Return (x, y) of the center of cell containing provided text 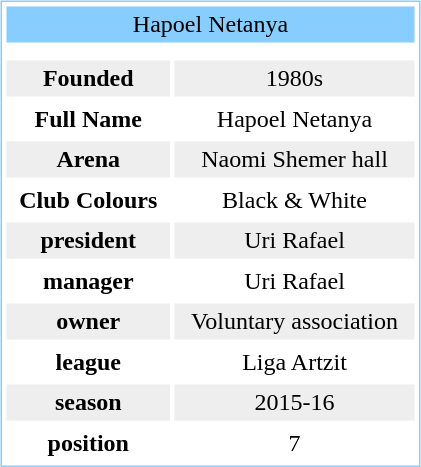
position (88, 443)
Arena (88, 160)
7 (294, 443)
season (88, 402)
Founded (88, 78)
Full Name (88, 119)
Naomi Shemer hall (294, 160)
Black & White (294, 200)
league (88, 362)
1980s (294, 78)
president (88, 240)
owner (88, 322)
manager (88, 281)
2015-16 (294, 402)
Liga Artzit (294, 362)
Voluntary association (294, 322)
Club Colours (88, 200)
